Output the [X, Y] coordinate of the center of the cell containing the given text.  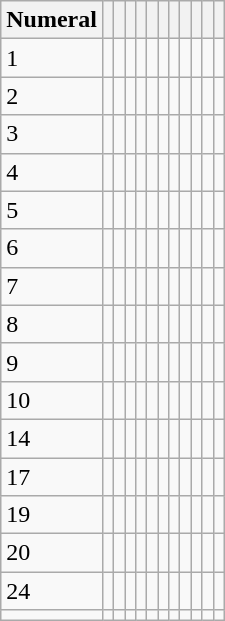
19 [52, 515]
2 [52, 96]
Numeral [52, 20]
6 [52, 248]
1 [52, 58]
14 [52, 438]
20 [52, 553]
3 [52, 134]
7 [52, 286]
10 [52, 400]
5 [52, 210]
4 [52, 172]
8 [52, 324]
17 [52, 477]
9 [52, 362]
24 [52, 591]
